Scan for the cell matching the given text and deliver its [X, Y] coordinate at center. 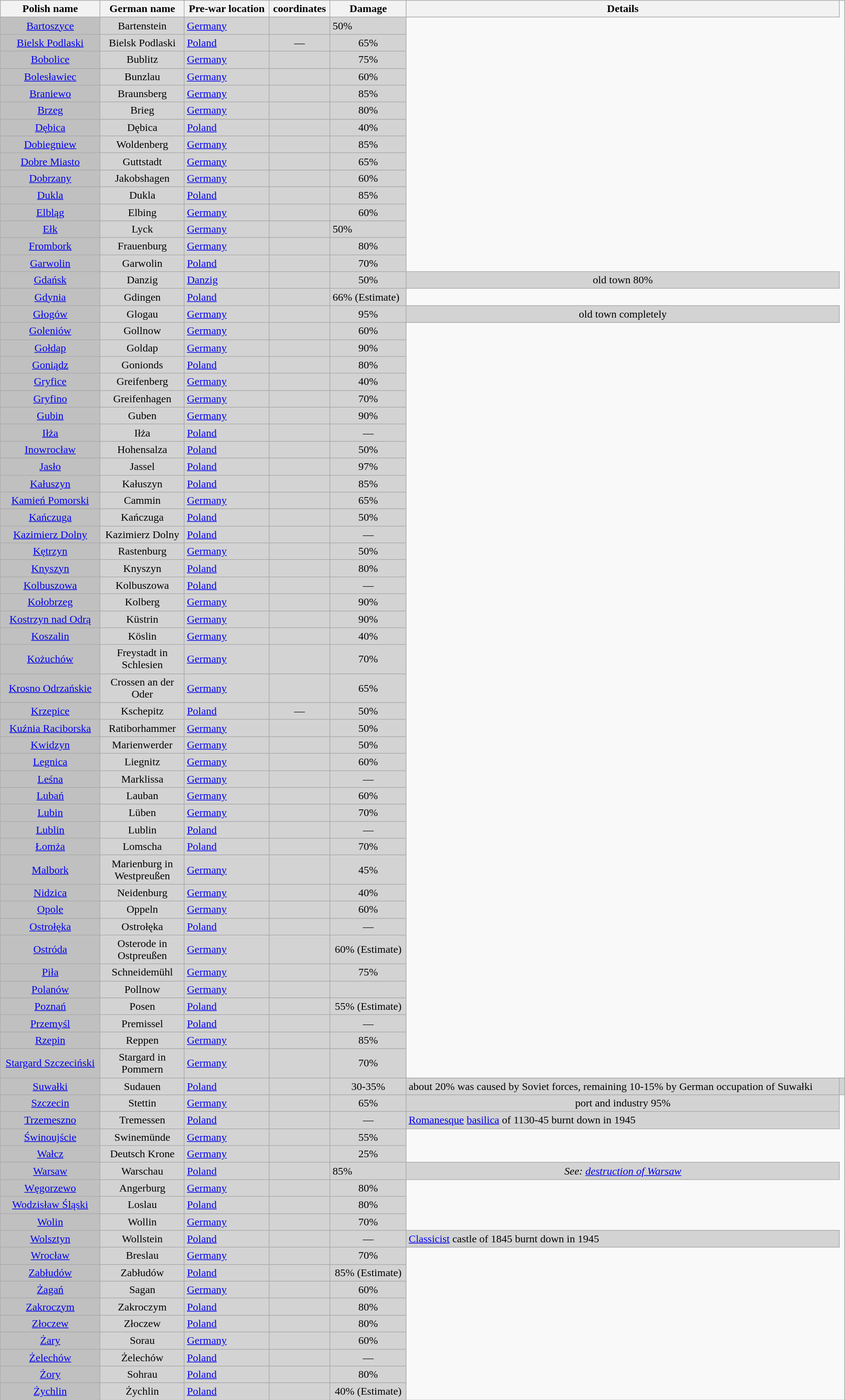
Goldap [143, 348]
Glogau [143, 314]
Hohensalza [143, 449]
45% [368, 869]
Romanesque basilica of 1130-45 burnt down in 1945 [623, 1120]
55% [368, 1137]
Ostróda [50, 950]
Jasło [50, 466]
Deutsch Krone [143, 1154]
Marklissa [143, 779]
Wollstein [143, 1239]
Żary [50, 1340]
Gonionds [143, 365]
Marienwerder [143, 745]
Loslau [143, 1205]
Liegnitz [143, 762]
Greifenberg [143, 382]
Kożuchów [50, 659]
Gubin [50, 416]
Pre-war location [226, 9]
Braunsberg [143, 94]
Rzepin [50, 1040]
Lubin [50, 813]
Bartenstein [143, 26]
66% (Estimate) [368, 297]
Polanów [50, 989]
Głogów [50, 314]
Pollnow [143, 989]
Lomscha [143, 847]
Kschepitz [143, 711]
Brieg [143, 110]
Nidzica [50, 893]
Osterode in Ostpreußen [143, 950]
Sudauen [143, 1086]
Łomża [50, 847]
Kostrzyn nad Odrą [50, 619]
coordinates [299, 9]
Frauenburg [143, 246]
Szczecin [50, 1103]
Kętrzyn [50, 551]
Wrocław [50, 1256]
Swinemünde [143, 1137]
85% (Estimate) [368, 1273]
about 20% was caused by Soviet forces, remaining 10-15% by German occupation of Suwałki [623, 1086]
Kołobrzeg [50, 602]
Wollin [143, 1222]
Dobre Miasto [50, 161]
Gollnow [143, 331]
Bobolice [50, 60]
Goleniów [50, 331]
Kuźnia Raciborska [50, 728]
Angerburg [143, 1188]
Posen [143, 1006]
Inowrocław [50, 449]
Węgorzewo [50, 1188]
Rastenburg [143, 551]
Stargard in Pommern [143, 1063]
40% (Estimate) [368, 1392]
Gołdap [50, 348]
Lauban [143, 796]
Sagan [143, 1290]
Żagań [50, 1290]
Gdańsk [50, 280]
Bartoszyce [50, 26]
Warschau [143, 1171]
Krzepice [50, 711]
Poznań [50, 1006]
Cammin [143, 501]
Details [623, 9]
Jakobshagen [143, 178]
Marienburg in Westpreußen [143, 869]
old town completely [623, 314]
Dobiegniew [50, 144]
Leśna [50, 779]
Elbing [143, 212]
Krosno Odrzańskie [50, 688]
Neidenburg [143, 893]
Gryfino [50, 399]
Ratiborhammer [143, 728]
port and industry 95% [623, 1103]
Żory [50, 1375]
Frombork [50, 246]
Greifenhagen [143, 399]
Jassel [143, 466]
Breslau [143, 1256]
Trzemeszno [50, 1120]
55% (Estimate) [368, 1006]
Lubań [50, 796]
Kolberg [143, 602]
Köslin [143, 636]
Suwałki [50, 1086]
Polish name [50, 9]
Wolsztyn [50, 1239]
Bunzlau [143, 77]
Wodzisław Śląski [50, 1205]
Tremessen [143, 1120]
Reppen [143, 1040]
Guttstadt [143, 161]
Ełk [50, 229]
See: destruction of Warsaw [623, 1171]
Piła [50, 972]
97% [368, 466]
Brzeg [50, 110]
Gdingen [143, 297]
Bolesławiec [50, 77]
95% [368, 314]
Opole [50, 910]
Woldenberg [143, 144]
Gryfice [50, 382]
Lyck [143, 229]
30-35% [368, 1086]
Freystadt in Schlesien [143, 659]
Stargard Szczeciński [50, 1063]
Stettin [143, 1103]
Elbląg [50, 212]
Świnoujście [50, 1137]
Dobrzany [50, 178]
Goniądz [50, 365]
Classicist castle of 1845 burnt down in 1945 [623, 1239]
Wolin [50, 1222]
Crossen an der Oder [143, 688]
Legnica [50, 762]
German name [143, 9]
Sorau [143, 1340]
Malbork [50, 869]
Bublitz [143, 60]
Oppeln [143, 910]
Wałcz [50, 1154]
Premissel [143, 1023]
Warsaw [50, 1171]
Braniewo [50, 94]
Przemyśl [50, 1023]
Gdynia [50, 297]
Küstrin [143, 619]
Sohrau [143, 1375]
Lüben [143, 813]
60% (Estimate) [368, 950]
Damage [368, 9]
25% [368, 1154]
Guben [143, 416]
old town 80% [623, 280]
Schneidemühl [143, 972]
Koszalin [50, 636]
Kwidzyn [50, 745]
Kamień Pomorski [50, 501]
